Pinpoint the cell where the given text exists, returning its [X, Y] midpoint coordinate. 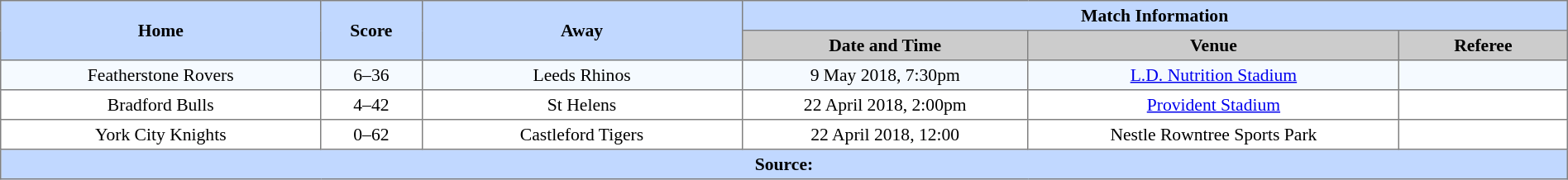
22 April 2018, 2:00pm [885, 105]
Date and Time [885, 45]
Home [160, 31]
9 May 2018, 7:30pm [885, 75]
Score [371, 31]
L.D. Nutrition Stadium [1213, 75]
4–42 [371, 105]
0–62 [371, 135]
22 April 2018, 12:00 [885, 135]
Venue [1213, 45]
Leeds Rhinos [582, 75]
Away [582, 31]
Source: [784, 164]
Nestle Rowntree Sports Park [1213, 135]
Match Information [1154, 16]
Provident Stadium [1213, 105]
Referee [1483, 45]
Featherstone Rovers [160, 75]
Bradford Bulls [160, 105]
St Helens [582, 105]
Castleford Tigers [582, 135]
6–36 [371, 75]
York City Knights [160, 135]
